Detect which cell encompasses the target text, then output its (x, y) center coordinate. 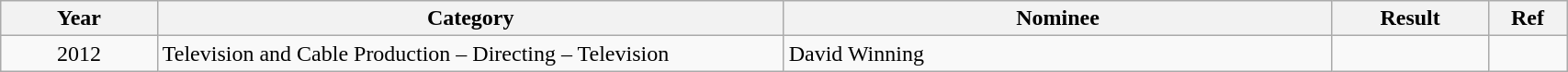
2012 (79, 54)
Category (470, 18)
Ref (1527, 18)
Year (79, 18)
Nominee (1058, 18)
Television and Cable Production – Directing – Television (470, 54)
David Winning (1058, 54)
Result (1410, 18)
